Find where the given text appears and provide that cell's center as (x, y) coordinate. 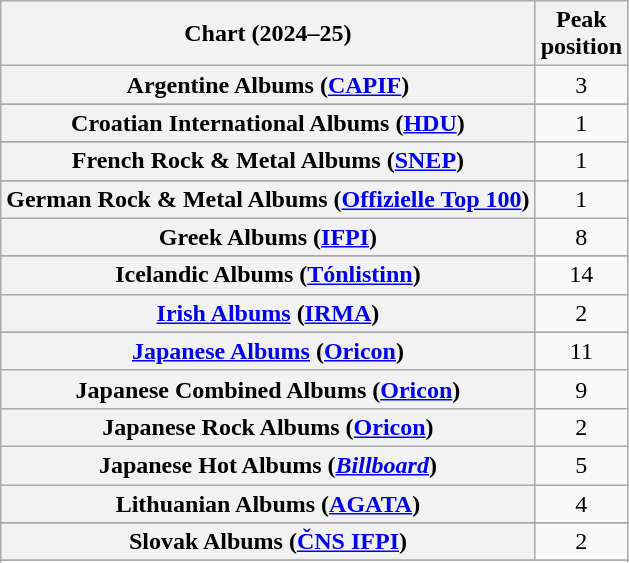
8 (581, 237)
French Rock & Metal Albums (SNEP) (268, 161)
Chart (2024–25) (268, 34)
5 (581, 465)
Japanese Rock Albums (Oricon) (268, 427)
Icelandic Albums (Tónlistinn) (268, 275)
Japanese Combined Albums (Oricon) (268, 389)
11 (581, 351)
Lithuanian Albums (AGATA) (268, 503)
9 (581, 389)
Argentine Albums (CAPIF) (268, 85)
Croatian International Albums (HDU) (268, 123)
3 (581, 85)
German Rock & Metal Albums (Offizielle Top 100) (268, 199)
14 (581, 275)
Slovak Albums (ČNS IFPI) (268, 542)
Japanese Hot Albums (Billboard) (268, 465)
Japanese Albums (Oricon) (268, 351)
4 (581, 503)
Greek Albums (IFPI) (268, 237)
Irish Albums (IRMA) (268, 313)
Peakposition (581, 34)
